Extract the [x, y] coordinate from the center of the cell holding the provided text.  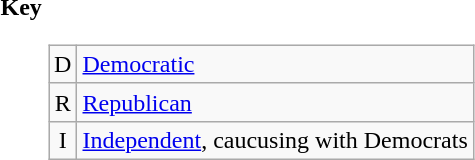
I [63, 140]
Republican [275, 102]
R [63, 102]
D [63, 64]
Independent, caucusing with Democrats [275, 140]
Democratic [275, 64]
